Search for the cell housing the specified text and yield its [x, y] center coordinate. 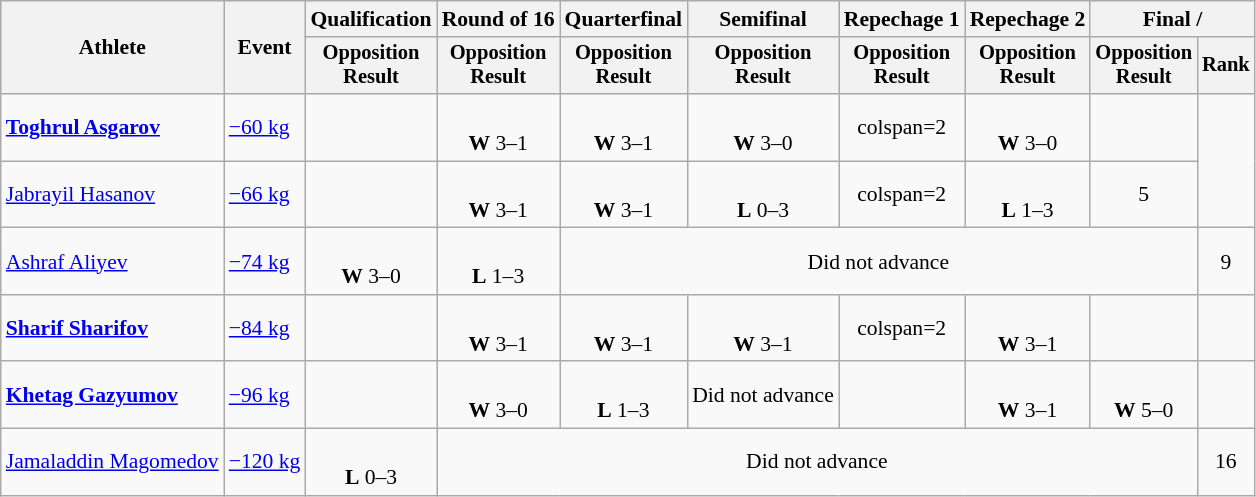
Ashraf Aliyev [112, 262]
Khetag Gazyumov [112, 396]
−66 kg [265, 194]
Event [265, 48]
16 [1226, 462]
−96 kg [265, 396]
W 5–0 [1144, 396]
Jabrayil Hasanov [112, 194]
9 [1226, 262]
−74 kg [265, 262]
Semifinal [763, 19]
5 [1144, 194]
Round of 16 [498, 19]
Sharif Sharifov [112, 328]
Rank [1226, 66]
Repechage 2 [1028, 19]
Final / [1172, 19]
Toghrul Asgarov [112, 128]
−120 kg [265, 462]
−84 kg [265, 328]
Repechage 1 [902, 19]
Quarterfinal [624, 19]
Athlete [112, 48]
Jamaladdin Magomedov [112, 462]
Qualification [370, 19]
−60 kg [265, 128]
